Extract the [x, y] coordinate from the center of the cell holding the provided text.  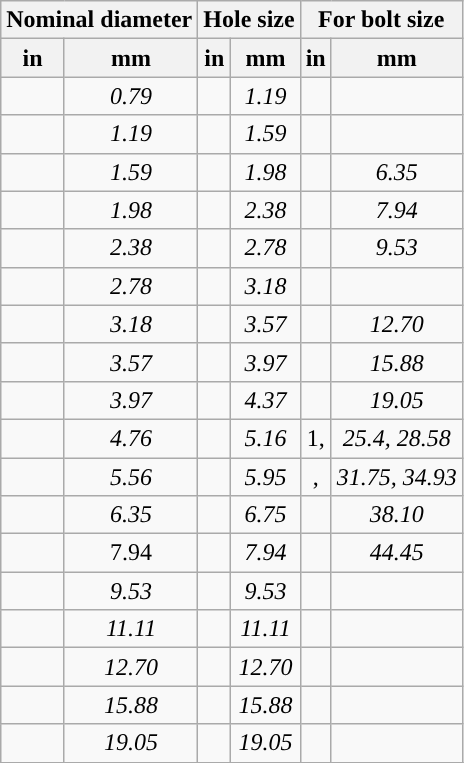
, [316, 477]
0.79 [130, 96]
5.56 [130, 477]
4.76 [130, 438]
For bolt size [381, 20]
Nominal diameter [100, 20]
44.45 [396, 553]
31.75, 34.93 [396, 477]
Hole size [249, 20]
5.95 [266, 477]
4.37 [266, 400]
5.16 [266, 438]
25.4, 28.58 [396, 438]
38.10 [396, 515]
6.75 [266, 515]
1, [316, 438]
